Find where the given text appears and provide that cell's center as [x, y] coordinate. 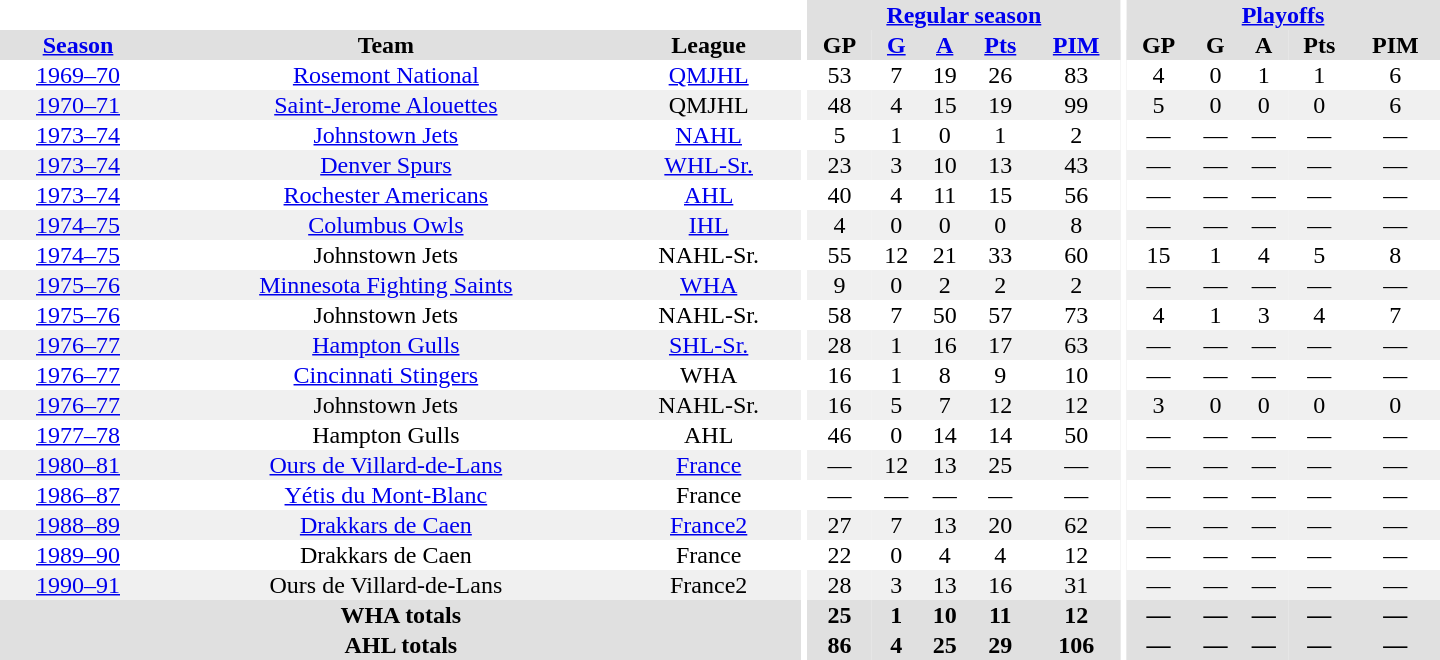
106 [1076, 645]
WHL-Sr. [709, 165]
22 [840, 555]
83 [1076, 75]
Playoffs [1283, 15]
Minnesota Fighting Saints [386, 285]
62 [1076, 525]
Rosemont National [386, 75]
Season [78, 45]
26 [1000, 75]
99 [1076, 105]
IHL [709, 225]
Team [386, 45]
58 [840, 315]
1990–91 [78, 585]
1989–90 [78, 555]
63 [1076, 345]
1988–89 [78, 525]
Yétis du Mont-Blanc [386, 495]
1977–78 [78, 435]
Regular season [964, 15]
21 [945, 255]
57 [1000, 315]
AHL totals [401, 645]
Saint-Jerome Alouettes [386, 105]
33 [1000, 255]
Denver Spurs [386, 165]
1980–81 [78, 465]
NAHL [709, 135]
53 [840, 75]
43 [1076, 165]
WHA totals [401, 615]
29 [1000, 645]
1969–70 [78, 75]
48 [840, 105]
27 [840, 525]
17 [1000, 345]
86 [840, 645]
SHL-Sr. [709, 345]
60 [1076, 255]
46 [840, 435]
40 [840, 195]
Columbus Owls [386, 225]
20 [1000, 525]
23 [840, 165]
55 [840, 255]
31 [1076, 585]
73 [1076, 315]
56 [1076, 195]
Cincinnati Stingers [386, 375]
League [709, 45]
1986–87 [78, 495]
1970–71 [78, 105]
Rochester Americans [386, 195]
